Find where the given text appears and provide that cell's center as [x, y] coordinate. 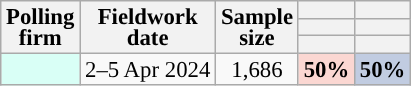
Samplesize [258, 28]
1,686 [258, 70]
Fieldworkdate [148, 28]
2–5 Apr 2024 [148, 70]
Pollingfirm [40, 28]
